Extract the [X, Y] coordinate from the center of the cell holding the provided text.  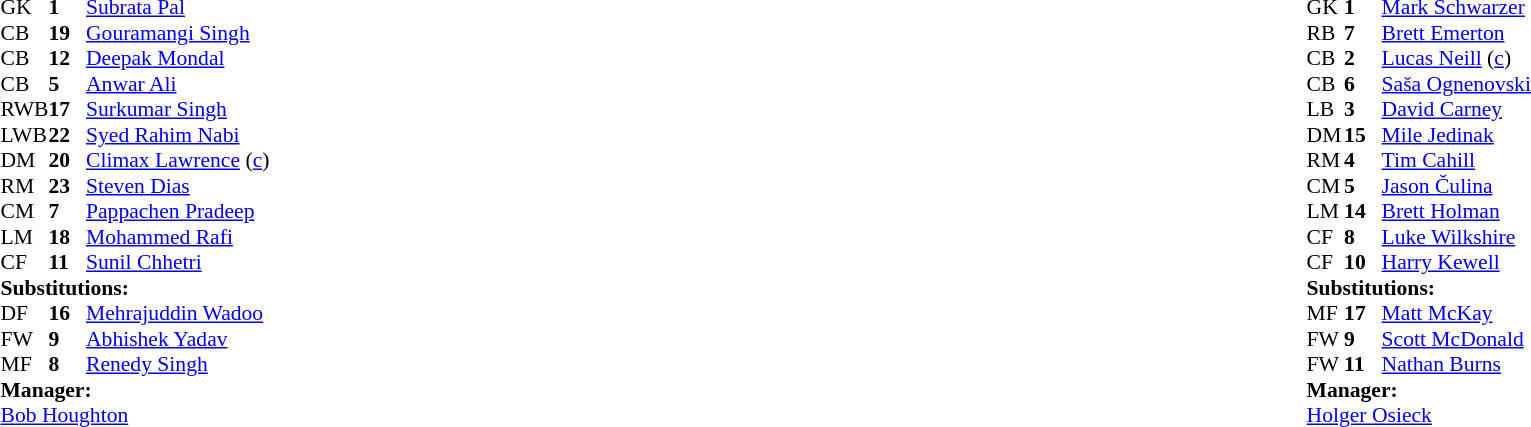
Pappachen Pradeep [178, 211]
Mohammed Rafi [178, 237]
15 [1363, 135]
6 [1363, 84]
RWB [24, 109]
Gouramangi Singh [178, 33]
Jason Čulina [1456, 186]
Mehrajuddin Wadoo [178, 313]
Luke Wilkshire [1456, 237]
10 [1363, 263]
12 [67, 59]
4 [1363, 161]
Brett Holman [1456, 211]
RB [1326, 33]
Lucas Neill (c) [1456, 59]
Matt McKay [1456, 313]
Brett Emerton [1456, 33]
Sunil Chhetri [178, 263]
Anwar Ali [178, 84]
16 [67, 313]
David Carney [1456, 109]
3 [1363, 109]
Tim Cahill [1456, 161]
Nathan Burns [1456, 365]
Abhishek Yadav [178, 339]
Syed Rahim Nabi [178, 135]
2 [1363, 59]
Steven Dias [178, 186]
23 [67, 186]
Harry Kewell [1456, 263]
20 [67, 161]
22 [67, 135]
Climax Lawrence (c) [178, 161]
LB [1326, 109]
LWB [24, 135]
Scott McDonald [1456, 339]
Saša Ognenovski [1456, 84]
Renedy Singh [178, 365]
DF [24, 313]
Deepak Mondal [178, 59]
14 [1363, 211]
18 [67, 237]
19 [67, 33]
Surkumar Singh [178, 109]
Mile Jedinak [1456, 135]
